Locate the cell with the specified text and output its [x, y] center coordinate. 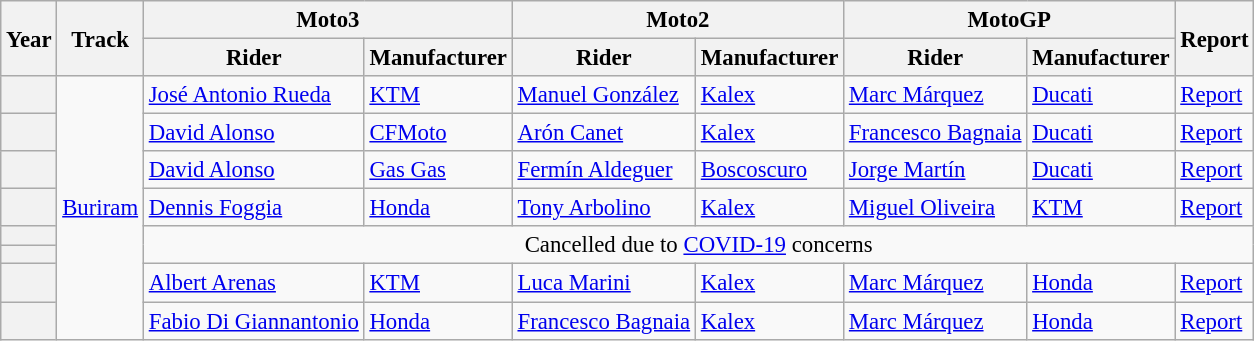
Gas Gas [438, 170]
Albert Arenas [254, 283]
Miguel Oliveira [936, 208]
José Antonio Rueda [254, 95]
Buriram [100, 208]
Dennis Foggia [254, 208]
Fermín Aldeguer [604, 170]
Track [100, 38]
Year [29, 38]
Boscoscuro [769, 170]
Tony Arbolino [604, 208]
CFMoto [438, 133]
Cancelled due to COVID-19 concerns [698, 245]
Fabio Di Giannantonio [254, 321]
Moto2 [678, 20]
Jorge Martín [936, 170]
Moto3 [328, 20]
Luca Marini [604, 283]
Manuel González [604, 95]
MotoGP [1010, 20]
Arón Canet [604, 133]
